Determine the [X, Y] coordinate at the center of the cell enclosing the given text.  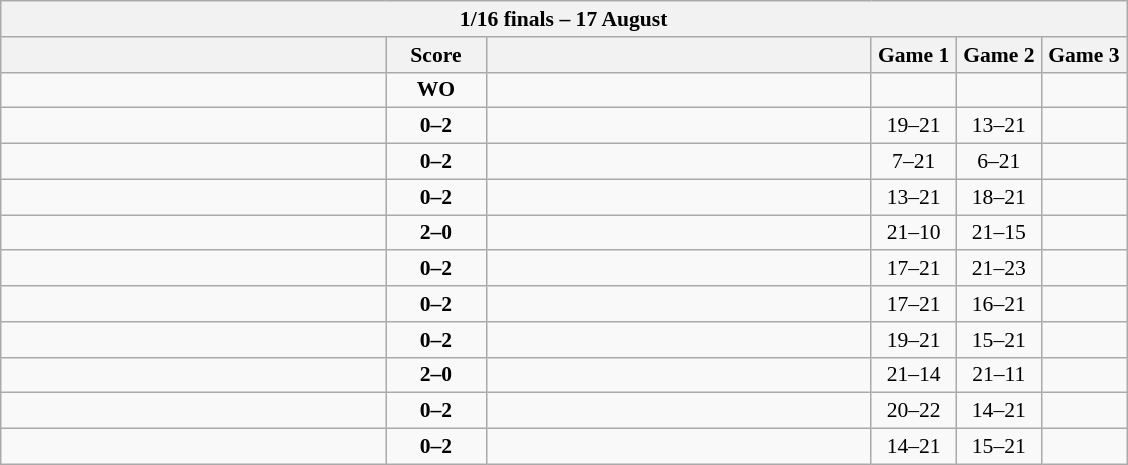
1/16 finals – 17 August [564, 19]
6–21 [998, 162]
Game 1 [914, 55]
16–21 [998, 304]
21–15 [998, 233]
21–14 [914, 375]
Score [436, 55]
Game 3 [1084, 55]
21–10 [914, 233]
WO [436, 90]
18–21 [998, 197]
21–11 [998, 375]
20–22 [914, 411]
Game 2 [998, 55]
7–21 [914, 162]
21–23 [998, 269]
